Locate the cell with the specified text and output its [x, y] center coordinate. 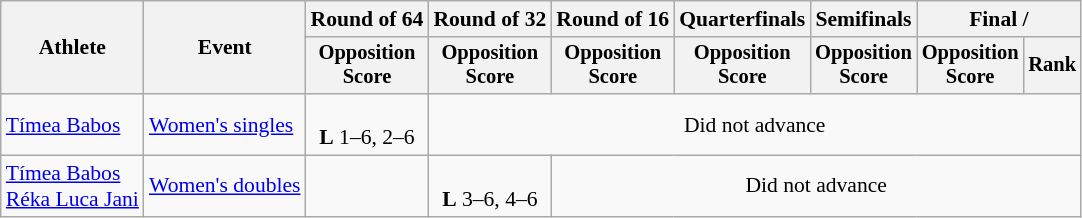
Round of 16 [612, 19]
Event [225, 48]
Semifinals [864, 19]
L 3–6, 4–6 [490, 186]
Women's doubles [225, 186]
Round of 32 [490, 19]
Round of 64 [368, 19]
Rank [1052, 66]
Women's singles [225, 124]
Final / [999, 19]
Athlete [72, 48]
Quarterfinals [742, 19]
Tímea Babos [72, 124]
L 1–6, 2–6 [368, 124]
Tímea BabosRéka Luca Jani [72, 186]
